Search for the cell housing the specified text and yield its (x, y) center coordinate. 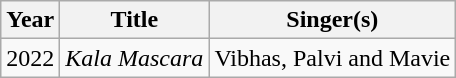
Year (30, 20)
Kala Mascara (134, 58)
Vibhas, Palvi and Mavie (332, 58)
Singer(s) (332, 20)
2022 (30, 58)
Title (134, 20)
